Pinpoint the cell where the given text exists, returning its [X, Y] midpoint coordinate. 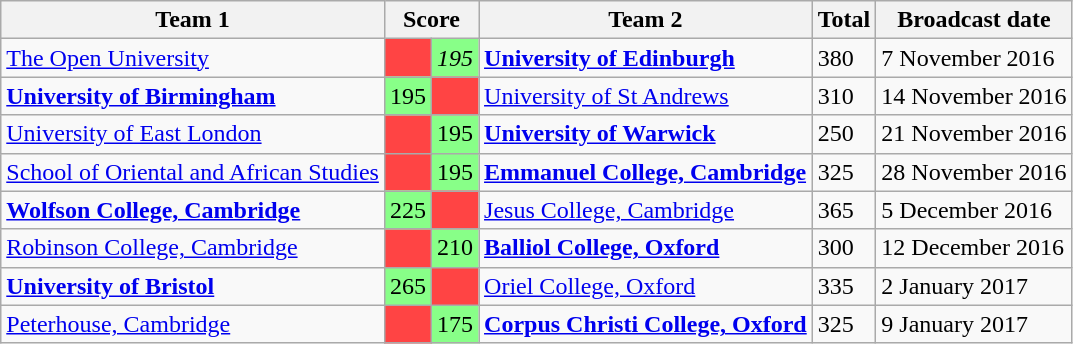
School of Oriental and African Studies [193, 172]
12 December 2016 [974, 248]
380 [844, 58]
Oriel College, Oxford [646, 286]
The Open University [193, 58]
Jesus College, Cambridge [646, 210]
University of Warwick [646, 134]
2 January 2017 [974, 286]
Wolfson College, Cambridge [193, 210]
14 November 2016 [974, 96]
Balliol College, Oxford [646, 248]
250 [844, 134]
University of Edinburgh [646, 58]
7 November 2016 [974, 58]
Emmanuel College, Cambridge [646, 172]
Robinson College, Cambridge [193, 248]
Team 1 [193, 20]
265 [408, 286]
Team 2 [646, 20]
Total [844, 20]
28 November 2016 [974, 172]
21 November 2016 [974, 134]
University of East London [193, 134]
University of Birmingham [193, 96]
Corpus Christi College, Oxford [646, 324]
210 [454, 248]
175 [454, 324]
310 [844, 96]
9 January 2017 [974, 324]
Peterhouse, Cambridge [193, 324]
225 [408, 210]
365 [844, 210]
335 [844, 286]
University of St Andrews [646, 96]
Score [431, 20]
300 [844, 248]
5 December 2016 [974, 210]
Broadcast date [974, 20]
University of Bristol [193, 286]
